Detect which cell encompasses the target text, then output its [x, y] center coordinate. 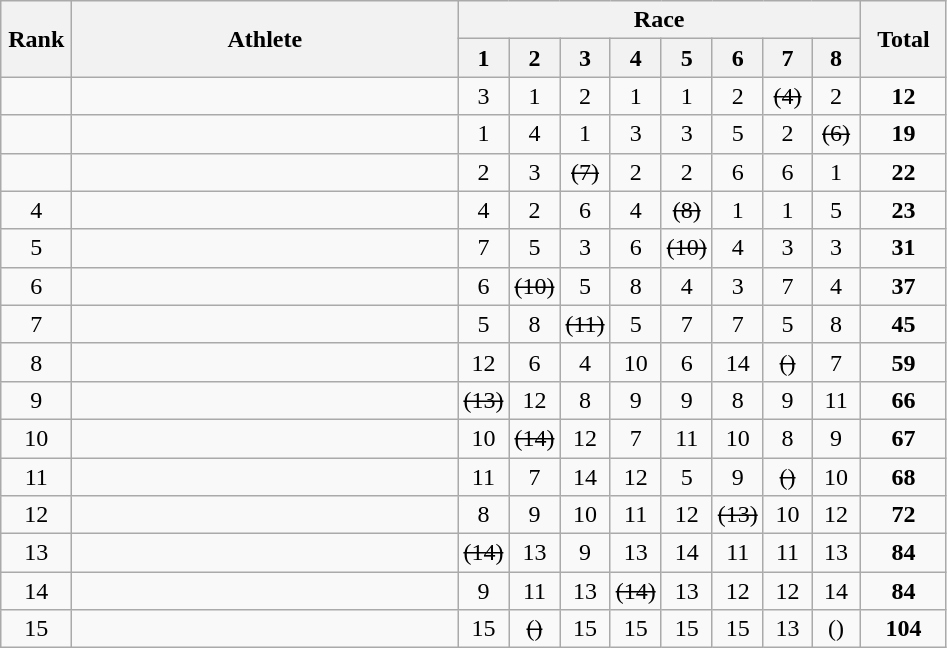
22 [903, 172]
31 [903, 248]
(8) [686, 210]
Total [903, 39]
(11) [585, 324]
72 [903, 515]
67 [903, 438]
37 [903, 286]
68 [903, 477]
(6) [836, 134]
Athlete [265, 39]
59 [903, 362]
(4) [788, 96]
19 [903, 134]
Race [660, 20]
23 [903, 210]
104 [903, 629]
66 [903, 400]
(7) [585, 172]
45 [903, 324]
Rank [36, 39]
